Identify which cell holds the provided text, then report its (X, Y) central coordinate. 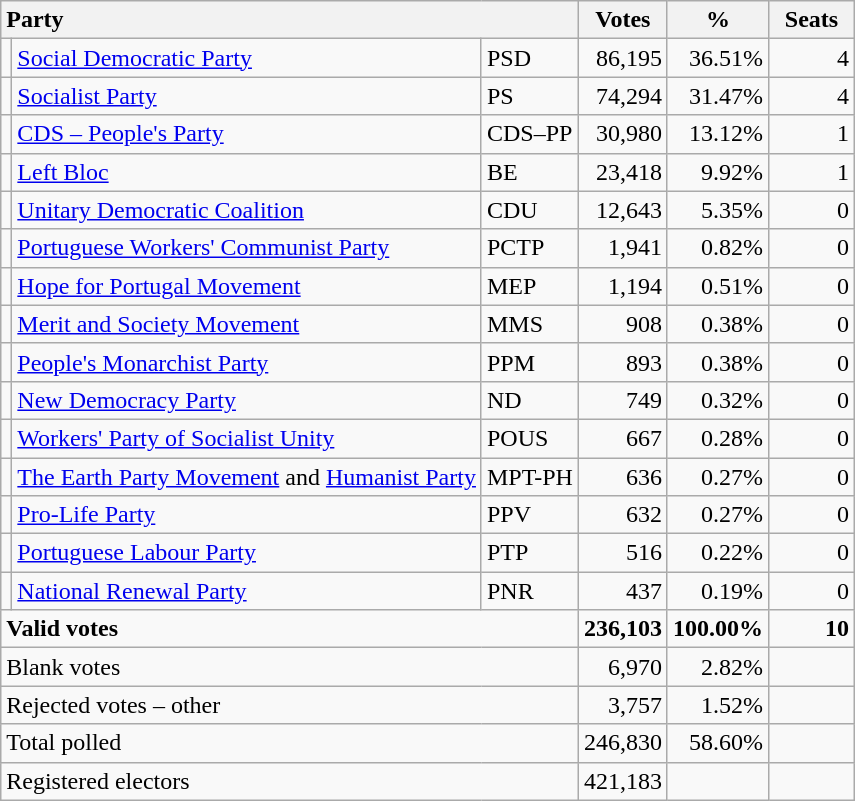
Registered electors (290, 781)
0.32% (718, 400)
Unitary Democratic Coalition (247, 210)
0.19% (718, 591)
Votes (622, 20)
ND (530, 400)
74,294 (622, 96)
236,103 (622, 629)
POUS (530, 438)
PCTP (530, 248)
636 (622, 477)
New Democracy Party (247, 400)
246,830 (622, 743)
Total polled (290, 743)
516 (622, 553)
MEP (530, 286)
437 (622, 591)
The Earth Party Movement and Humanist Party (247, 477)
893 (622, 362)
MPT-PH (530, 477)
13.12% (718, 134)
Seats (811, 20)
PPV (530, 515)
3,757 (622, 705)
421,183 (622, 781)
0.28% (718, 438)
0.22% (718, 553)
86,195 (622, 58)
9.92% (718, 172)
30,980 (622, 134)
PPM (530, 362)
Rejected votes – other (290, 705)
1,941 (622, 248)
Workers' Party of Socialist Unity (247, 438)
PNR (530, 591)
Merit and Society Movement (247, 324)
0.82% (718, 248)
Socialist Party (247, 96)
36.51% (718, 58)
667 (622, 438)
CDS – People's Party (247, 134)
Pro-Life Party (247, 515)
% (718, 20)
National Renewal Party (247, 591)
23,418 (622, 172)
31.47% (718, 96)
BE (530, 172)
100.00% (718, 629)
PS (530, 96)
Valid votes (290, 629)
10 (811, 629)
Social Democratic Party (247, 58)
Hope for Portugal Movement (247, 286)
Blank votes (290, 667)
Left Bloc (247, 172)
Party (290, 20)
5.35% (718, 210)
1.52% (718, 705)
12,643 (622, 210)
908 (622, 324)
CDS–PP (530, 134)
CDU (530, 210)
749 (622, 400)
6,970 (622, 667)
PTP (530, 553)
Portuguese Workers' Communist Party (247, 248)
58.60% (718, 743)
2.82% (718, 667)
People's Monarchist Party (247, 362)
1,194 (622, 286)
MMS (530, 324)
Portuguese Labour Party (247, 553)
632 (622, 515)
PSD (530, 58)
0.51% (718, 286)
